Pinpoint the cell where the given text exists, returning its (X, Y) midpoint coordinate. 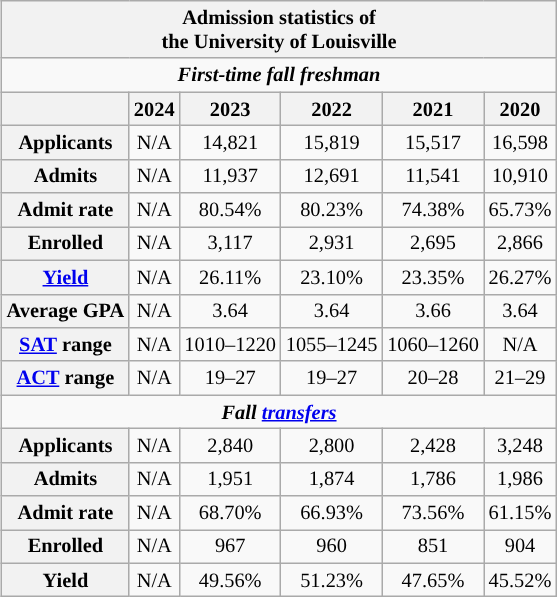
Fall transfers (279, 412)
1060–1260 (432, 345)
SAT range (66, 345)
14,821 (230, 143)
2024 (154, 109)
First-time fall freshman (279, 75)
15,819 (332, 143)
904 (520, 547)
45.52% (520, 580)
21–29 (520, 378)
10,910 (520, 176)
65.73% (520, 210)
1,986 (520, 479)
68.70% (230, 513)
23.35% (432, 277)
1010–1220 (230, 345)
2,931 (332, 244)
2,800 (332, 446)
61.15% (520, 513)
47.65% (432, 580)
1,951 (230, 479)
2021 (432, 109)
Admission statistics of the University of Louisville (279, 30)
851 (432, 547)
1055–1245 (332, 345)
80.23% (332, 210)
11,937 (230, 176)
20–28 (432, 378)
2,428 (432, 446)
3,248 (520, 446)
23.10% (332, 277)
26.27% (520, 277)
73.56% (432, 513)
2,695 (432, 244)
3,117 (230, 244)
Average GPA (66, 311)
1,874 (332, 479)
16,598 (520, 143)
15,517 (432, 143)
2023 (230, 109)
74.38% (432, 210)
26.11% (230, 277)
11,541 (432, 176)
960 (332, 547)
2020 (520, 109)
1,786 (432, 479)
2,840 (230, 446)
12,691 (332, 176)
80.54% (230, 210)
3.66 (432, 311)
967 (230, 547)
ACT range (66, 378)
49.56% (230, 580)
51.23% (332, 580)
2,866 (520, 244)
66.93% (332, 513)
2022 (332, 109)
